Provide the [X, Y] coordinate of the cell's center where the given text is located.  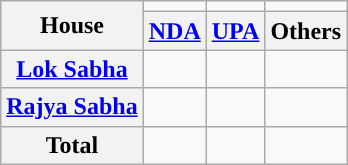
House [72, 26]
Rajya Sabha [72, 107]
Lok Sabha [72, 69]
UPA [236, 31]
Others [306, 31]
Total [72, 145]
NDA [174, 31]
